Return the (x, y) coordinate for the center point of the cell that contains the specified text.  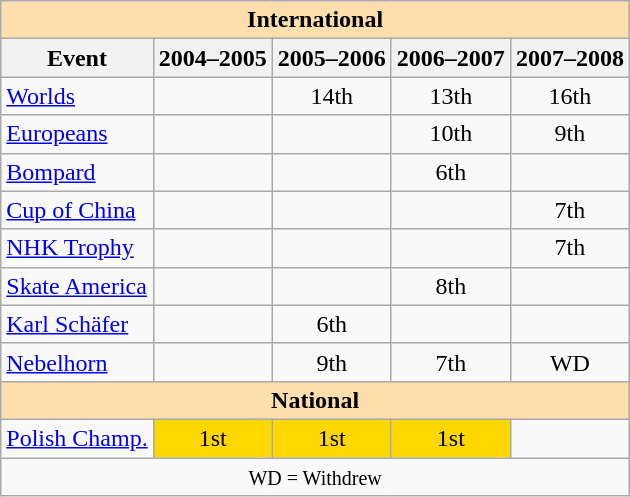
10th (450, 134)
Polish Champ. (77, 438)
13th (450, 96)
2007–2008 (570, 58)
Europeans (77, 134)
NHK Trophy (77, 248)
International (316, 20)
WD = Withdrew (316, 477)
Event (77, 58)
Cup of China (77, 210)
Nebelhorn (77, 362)
2004–2005 (212, 58)
14th (332, 96)
16th (570, 96)
National (316, 400)
Bompard (77, 172)
Worlds (77, 96)
2005–2006 (332, 58)
Skate America (77, 286)
Karl Schäfer (77, 324)
8th (450, 286)
WD (570, 362)
2006–2007 (450, 58)
